From the cell containing the given text, extract its center point as [X, Y] coordinate. 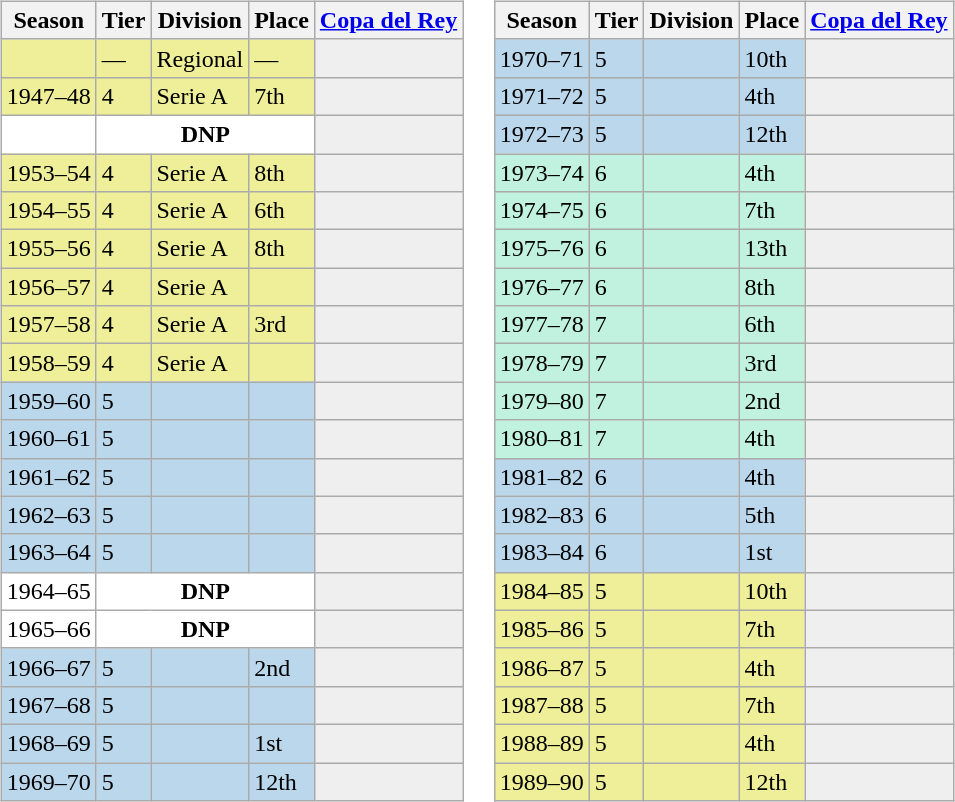
1973–74 [542, 173]
1958–59 [48, 363]
1982–83 [542, 515]
1967–68 [48, 705]
1966–67 [48, 667]
1989–90 [542, 781]
1968–69 [48, 743]
1947–48 [48, 96]
1972–73 [542, 134]
1953–54 [48, 173]
1959–60 [48, 401]
1977–78 [542, 325]
1954–55 [48, 211]
1985–86 [542, 629]
1960–61 [48, 439]
1987–88 [542, 705]
5th [772, 515]
1964–65 [48, 591]
1988–89 [542, 743]
1957–58 [48, 325]
Regional [200, 58]
1962–63 [48, 515]
1965–66 [48, 629]
1980–81 [542, 439]
1979–80 [542, 401]
1975–76 [542, 249]
1976–77 [542, 287]
1974–75 [542, 211]
1963–64 [48, 553]
1983–84 [542, 553]
1984–85 [542, 591]
1956–57 [48, 287]
1971–72 [542, 96]
1986–87 [542, 667]
1969–70 [48, 781]
1955–56 [48, 249]
13th [772, 249]
1978–79 [542, 363]
1961–62 [48, 477]
1970–71 [542, 58]
1981–82 [542, 477]
